Identify which cell holds the provided text, then report its [X, Y] central coordinate. 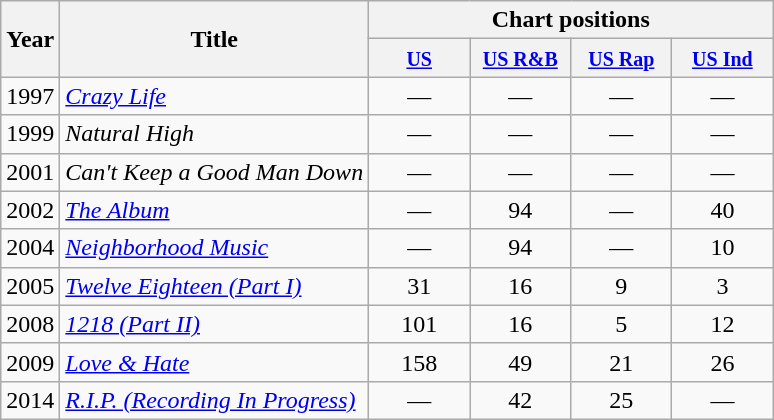
2002 [30, 210]
12 [722, 324]
49 [520, 362]
3 [722, 286]
1218 (Part II) [214, 324]
42 [520, 400]
2008 [30, 324]
10 [722, 248]
31 [420, 286]
5 [622, 324]
Neighborhood Music [214, 248]
1999 [30, 134]
2001 [30, 172]
21 [622, 362]
2014 [30, 400]
The Album [214, 210]
2009 [30, 362]
Year [30, 39]
Natural High [214, 134]
Title [214, 39]
26 [722, 362]
US Rap [622, 58]
Crazy Life [214, 96]
1997 [30, 96]
US R&B [520, 58]
25 [622, 400]
R.I.P. (Recording In Progress) [214, 400]
2004 [30, 248]
US Ind [722, 58]
Love & Hate [214, 362]
40 [722, 210]
2005 [30, 286]
Twelve Eighteen (Part I) [214, 286]
Chart positions [571, 20]
101 [420, 324]
158 [420, 362]
US [420, 58]
Can't Keep a Good Man Down [214, 172]
9 [622, 286]
